For the text-containing cell, return its midpoint in [x, y] coordinate format. 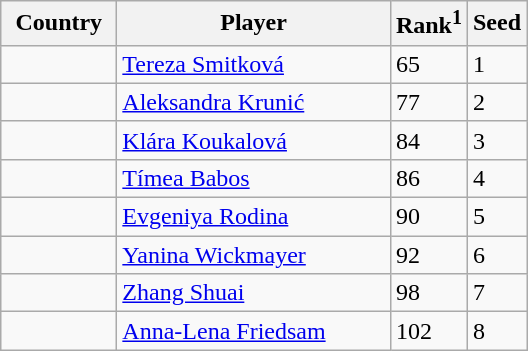
4 [496, 178]
Aleksandra Krunić [254, 102]
102 [428, 331]
Zhang Shuai [254, 293]
3 [496, 140]
Player [254, 24]
Klára Koukalová [254, 140]
8 [496, 331]
98 [428, 293]
86 [428, 178]
Seed [496, 24]
Evgeniya Rodina [254, 217]
5 [496, 217]
65 [428, 64]
84 [428, 140]
Tímea Babos [254, 178]
Yanina Wickmayer [254, 255]
90 [428, 217]
Rank1 [428, 24]
1 [496, 64]
2 [496, 102]
77 [428, 102]
Tereza Smitková [254, 64]
Anna-Lena Friedsam [254, 331]
Country [59, 24]
6 [496, 255]
7 [496, 293]
92 [428, 255]
